Locate the cell with the specified text and output its (x, y) center coordinate. 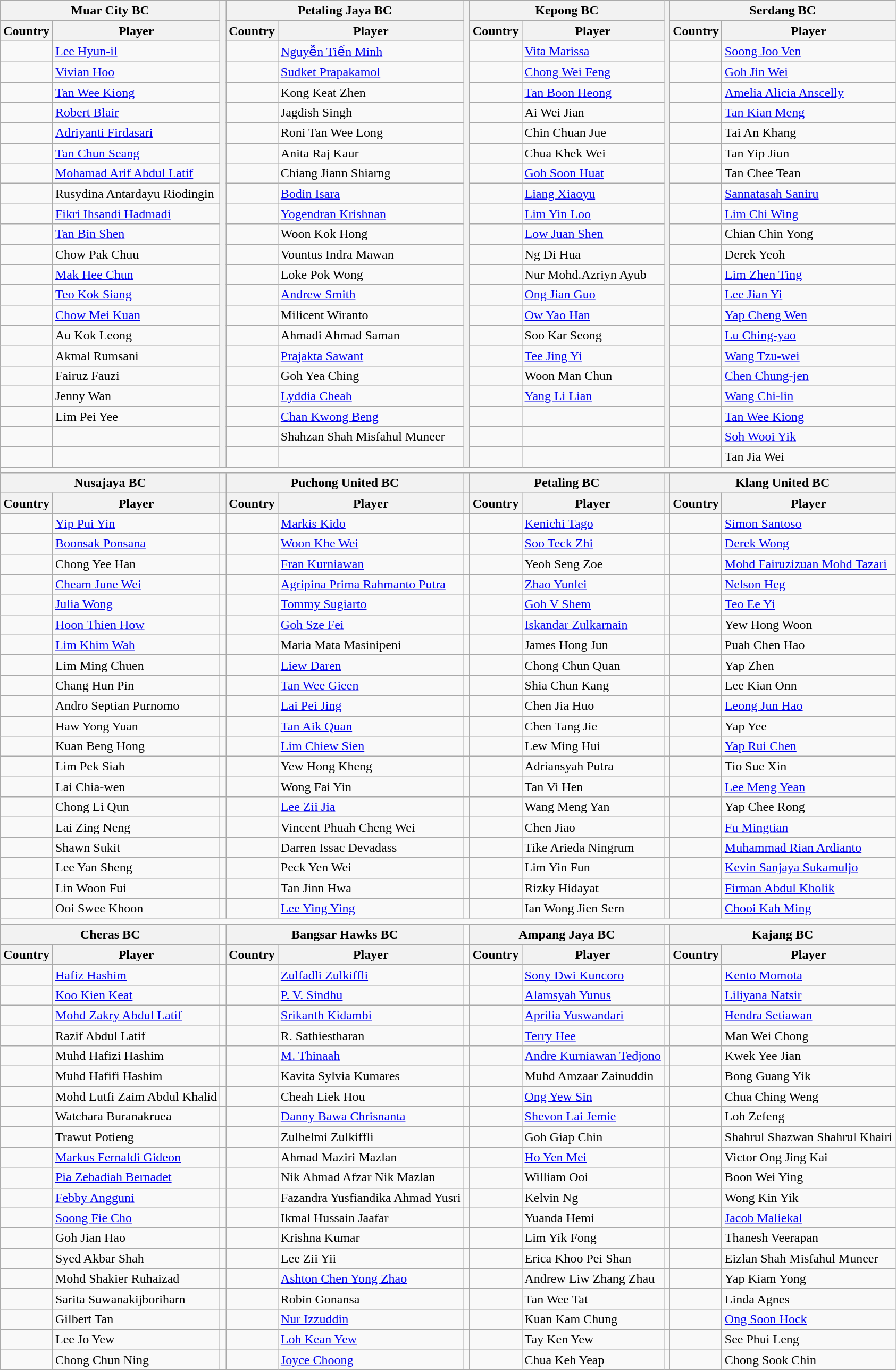
Yeoh Seng Zoe (593, 564)
Tay Ken Yew (593, 1339)
Lim Khim Wah (136, 645)
Lim Chi Wing (808, 214)
Trawut Potieng (136, 1137)
Ong Soon Hock (808, 1319)
Soo Teck Zhi (593, 544)
Chen Chung-jen (808, 376)
Ng Di Hua (593, 254)
Lee Zii Jia (371, 807)
Kuan Kam Chung (593, 1319)
Tio Sue Xin (808, 767)
Chiang Jiann Shiarng (371, 173)
Wang Meng Yan (593, 807)
Lee Yan Sheng (136, 868)
Krishna Kumar (371, 1238)
Kavita Sylvia Kumares (371, 1076)
Thanesh Veerapan (808, 1238)
Ikmal Hussain Jaafar (371, 1218)
Soong Fie Cho (136, 1218)
Liliyana Natsir (808, 995)
Koo Kien Keat (136, 995)
Woon Man Chun (593, 376)
Petaling BC (567, 483)
Iskandar Zulkarnain (593, 625)
Alamsyah Yunus (593, 995)
Sarita Suwanakijboriharn (136, 1299)
Bong Guang Yik (808, 1076)
Fazandra Yusfiandika Ahmad Yusri (371, 1198)
Muhd Hafifi Hashim (136, 1076)
Zulhelmi Zulkiffli (371, 1137)
Shevon Lai Jemie (593, 1117)
Chong Li Qun (136, 807)
Nusajaya BC (111, 483)
Goh Sze Fei (371, 625)
Klang United BC (783, 483)
M. Thinaah (371, 1056)
See Phui Leng (808, 1339)
Puah Chen Hao (808, 645)
Pia Zebadiah Bernadet (136, 1177)
Robert Blair (136, 113)
Chong Chun Quan (593, 665)
Gilbert Tan (136, 1319)
Boonsak Ponsana (136, 544)
Shia Chun Kang (593, 685)
Liang Xiaoyu (593, 194)
Muar City BC (111, 11)
Peck Yen Wei (371, 868)
Teo Kok Siang (136, 295)
Goh Soon Huat (593, 173)
Chan Kwong Beng (371, 417)
Darren Issac Devadass (371, 848)
Cheam June Wei (136, 584)
Joyce Choong (371, 1359)
Lee Meng Yean (808, 787)
Soh Wooi Yik (808, 437)
Kwek Yee Jian (808, 1056)
Lim Yin Loo (593, 214)
Tai An Khang (808, 133)
Markis Kido (371, 524)
Sudket Prapakamol (371, 72)
Tike Arieda Ningrum (593, 848)
Yew Hong Woon (808, 625)
Lim Ming Chuen (136, 665)
Lim Yik Fong (593, 1238)
Tan Bin Shen (136, 234)
Kepong BC (567, 11)
Razif Abdul Latif (136, 1036)
Chong Sook Chin (808, 1359)
Prajakta Sawant (371, 355)
Chong Yee Han (136, 564)
Shahzan Shah Misfahul Muneer (371, 437)
Kenichi Tago (593, 524)
Chua Khek Wei (593, 153)
Cheah Liek Hou (371, 1097)
Lai Zing Neng (136, 827)
Kong Keat Zhen (371, 92)
Soo Kar Seong (593, 335)
Mohd Fairuzizuan Mohd Tazari (808, 564)
Woon Kok Hong (371, 234)
Derek Yeoh (808, 254)
Chin Chuan Jue (593, 133)
Roni Tan Wee Long (371, 133)
Agripina Prima Rahmanto Putra (371, 584)
Yuanda Hemi (593, 1218)
Lim Pek Siah (136, 767)
Goh Giap Chin (593, 1137)
Boon Wei Ying (808, 1177)
Simon Santoso (808, 524)
Tan Jia Wei (808, 457)
Lin Woon Fui (136, 888)
Yap Chee Rong (808, 807)
Syed Akbar Shah (136, 1258)
Bodin Isara (371, 194)
James Hong Jun (593, 645)
Victor Ong Jing Kai (808, 1157)
Wong Fai Yin (371, 787)
Yew Hong Kheng (371, 767)
Fikri Ihsandi Hadmadi (136, 214)
Tan Wee Tat (593, 1299)
Chua Keh Yeap (593, 1359)
Tan Chee Tean (808, 173)
Mohd Shakier Ruhaizad (136, 1278)
Goh Jian Hao (136, 1238)
Goh V Shem (593, 604)
Hendra Setiawan (808, 1015)
Adriyanti Firdasari (136, 133)
Tan Vi Hen (593, 787)
Lee Kian Onn (808, 685)
Tommy Sugiarto (371, 604)
Tan Wee Gieen (371, 685)
Linda Agnes (808, 1299)
Yogendran Krishnan (371, 214)
Terry Hee (593, 1036)
Man Wei Chong (808, 1036)
Andre Kurniawan Tedjono (593, 1056)
Chow Mei Kuan (136, 315)
Chow Pak Chuu (136, 254)
Woon Khe Wei (371, 544)
Vivian Hoo (136, 72)
Teo Ee Yi (808, 604)
Markus Fernaldi Gideon (136, 1157)
Nelson Heg (808, 584)
Ong Jian Guo (593, 295)
Jacob Maliekal (808, 1218)
Sony Dwi Kuncoro (593, 975)
Jenny Wan (136, 396)
Loh Zefeng (808, 1117)
Yap Zhen (808, 665)
Ong Yew Sin (593, 1097)
Chian Chin Yong (808, 234)
Mohd Zakry Abdul Latif (136, 1015)
Lee Jian Yi (808, 295)
Hafiz Hashim (136, 975)
Lim Zhen Ting (808, 275)
Julia Wong (136, 604)
Kevin Sanjaya Sukamuljo (808, 868)
Chen Tang Jie (593, 726)
Andrew Liw Zhang Zhau (593, 1278)
Ho Yen Mei (593, 1157)
Muhd Amzaar Zainuddin (593, 1076)
Tan Boon Heong (593, 92)
Mak Hee Chun (136, 275)
Yap Yee (808, 726)
Anita Raj Kaur (371, 153)
Lee Ying Ying (371, 908)
Fairuz Fauzi (136, 376)
Tan Aik Quan (371, 726)
Rusydina Antardayu Riodingin (136, 194)
R. Sathiestharan (371, 1036)
Akmal Rumsani (136, 355)
Lai Pei Jing (371, 705)
Wang Tzu-wei (808, 355)
Vincent Phuah Cheng Wei (371, 827)
Maria Mata Masinipeni (371, 645)
Lee Zii Yii (371, 1258)
Yap Cheng Wen (808, 315)
Serdang BC (783, 11)
Lim Yin Fun (593, 868)
Yap Rui Chen (808, 746)
Low Juan Shen (593, 234)
Hoon Thien How (136, 625)
Tan Chun Seang (136, 153)
Sannatasah Saniru (808, 194)
Liew Daren (371, 665)
Soong Joo Ven (808, 52)
Ahmadi Ahmad Saman (371, 335)
Ampang Jaya BC (567, 934)
Tan Jinn Hwa (371, 888)
Chong Chun Ning (136, 1359)
Robin Gonansa (371, 1299)
Yip Pui Yin (136, 524)
Firman Abdul Kholik (808, 888)
Puchong United BC (345, 483)
Chen Jiao (593, 827)
Goh Jin Wei (808, 72)
Kuan Beng Hong (136, 746)
William Ooi (593, 1177)
Nik Ahmad Afzar Nik Mazlan (371, 1177)
Chang Hun Pin (136, 685)
Wang Chi-lin (808, 396)
Ahmad Maziri Mazlan (371, 1157)
P. V. Sindhu (371, 995)
Nur Mohd.Azriyn Ayub (593, 275)
Watchara Buranakruea (136, 1117)
Chua Ching Weng (808, 1097)
Rizky Hidayat (593, 888)
Petaling Jaya BC (345, 11)
Cheras BC (111, 934)
Lew Ming Hui (593, 746)
Vita Marissa (593, 52)
Nur Izzuddin (371, 1319)
Leong Jun Hao (808, 705)
Erica Khoo Pei Shan (593, 1258)
Ian Wong Jien Sern (593, 908)
Adriansyah Putra (593, 767)
Kelvin Ng (593, 1198)
Derek Wong (808, 544)
Loh Kean Yew (371, 1339)
Lim Pei Yee (136, 417)
Aprilia Yuswandari (593, 1015)
Mohd Lutfi Zaim Abdul Khalid (136, 1097)
Andro Septian Purnomo (136, 705)
Danny Bawa Chrisnanta (371, 1117)
Ashton Chen Yong Zhao (371, 1278)
Tan Kian Meng (808, 113)
Kajang BC (783, 934)
Ai Wei Jian (593, 113)
Andrew Smith (371, 295)
Kento Momota (808, 975)
Ow Yao Han (593, 315)
Nguyễn Tiến Minh (371, 52)
Chen Jia Huo (593, 705)
Shahrul Shazwan Shahrul Khairi (808, 1137)
Lee Hyun-il (136, 52)
Yang Li Lian (593, 396)
Chooi Kah Ming (808, 908)
Shawn Sukit (136, 848)
Tan Yip Jiun (808, 153)
Loke Pok Wong (371, 275)
Muhammad Rian Ardianto (808, 848)
Chong Wei Feng (593, 72)
Zhao Yunlei (593, 584)
Yap Kiam Yong (808, 1278)
Vountus Indra Mawan (371, 254)
Haw Yong Yuan (136, 726)
Milicent Wiranto (371, 315)
Eizlan Shah Misfahul Muneer (808, 1258)
Fu Mingtian (808, 827)
Goh Yea Ching (371, 376)
Tee Jing Yi (593, 355)
Lee Jo Yew (136, 1339)
Srikanth Kidambi (371, 1015)
Muhd Hafizi Hashim (136, 1056)
Febby Angguni (136, 1198)
Zulfadli Zulkiffli (371, 975)
Jagdish Singh (371, 113)
Lim Chiew Sien (371, 746)
Ooi Swee Khoon (136, 908)
Fran Kurniawan (371, 564)
Bangsar Hawks BC (345, 934)
Lai Chia-wen (136, 787)
Wong Kin Yik (808, 1198)
Lu Ching-yao (808, 335)
Amelia Alicia Anscelly (808, 92)
Lyddia Cheah (371, 396)
Mohamad Arif Abdul Latif (136, 173)
Au Kok Leong (136, 335)
